Return the (X, Y) coordinate for the center point of the cell that contains the specified text.  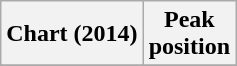
Chart (2014) (72, 34)
Peakposition (189, 34)
